Output the [X, Y] coordinate of the center of the cell containing the given text.  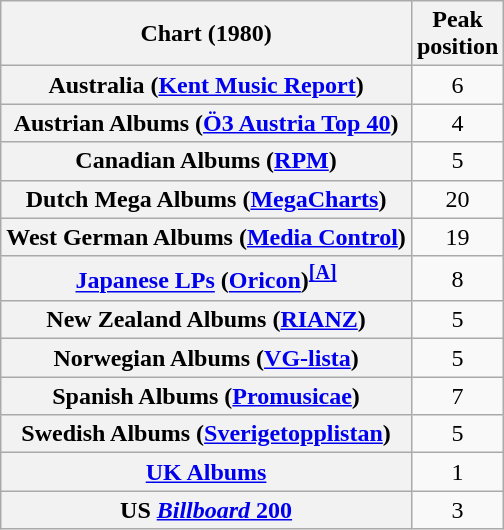
3 [457, 510]
Norwegian Albums (VG-lista) [206, 358]
New Zealand Albums (RIANZ) [206, 320]
Spanish Albums (Promusicae) [206, 396]
6 [457, 85]
7 [457, 396]
8 [457, 278]
Peakposition [457, 34]
4 [457, 123]
19 [457, 237]
UK Albums [206, 472]
1 [457, 472]
Austrian Albums (Ö3 Austria Top 40) [206, 123]
US Billboard 200 [206, 510]
20 [457, 199]
Swedish Albums (Sverigetopplistan) [206, 434]
Australia (Kent Music Report) [206, 85]
Chart (1980) [206, 34]
Canadian Albums (RPM) [206, 161]
Japanese LPs (Oricon)[A] [206, 278]
Dutch Mega Albums (MegaCharts) [206, 199]
West German Albums (Media Control) [206, 237]
